Output the (x, y) coordinate of the center of the cell containing the given text.  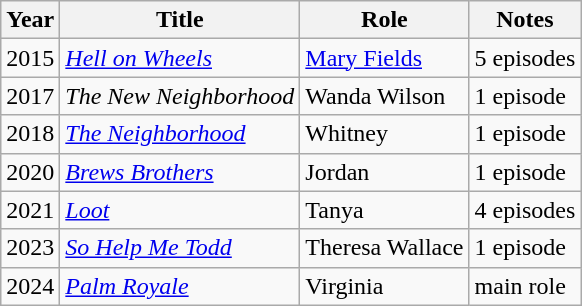
5 episodes (525, 58)
Year (30, 20)
Theresa Wallace (384, 248)
Notes (525, 20)
2024 (30, 286)
The New Neighborhood (180, 96)
Wanda Wilson (384, 96)
4 episodes (525, 210)
2017 (30, 96)
Loot (180, 210)
Hell on Wheels (180, 58)
The Neighborhood (180, 134)
So Help Me Todd (180, 248)
Mary Fields (384, 58)
Whitney (384, 134)
Brews Brothers (180, 172)
Tanya (384, 210)
2021 (30, 210)
main role (525, 286)
Palm Royale (180, 286)
Role (384, 20)
2023 (30, 248)
Virginia (384, 286)
Title (180, 20)
Jordan (384, 172)
2018 (30, 134)
2015 (30, 58)
2020 (30, 172)
